For the text-containing cell, return its midpoint in [X, Y] coordinate format. 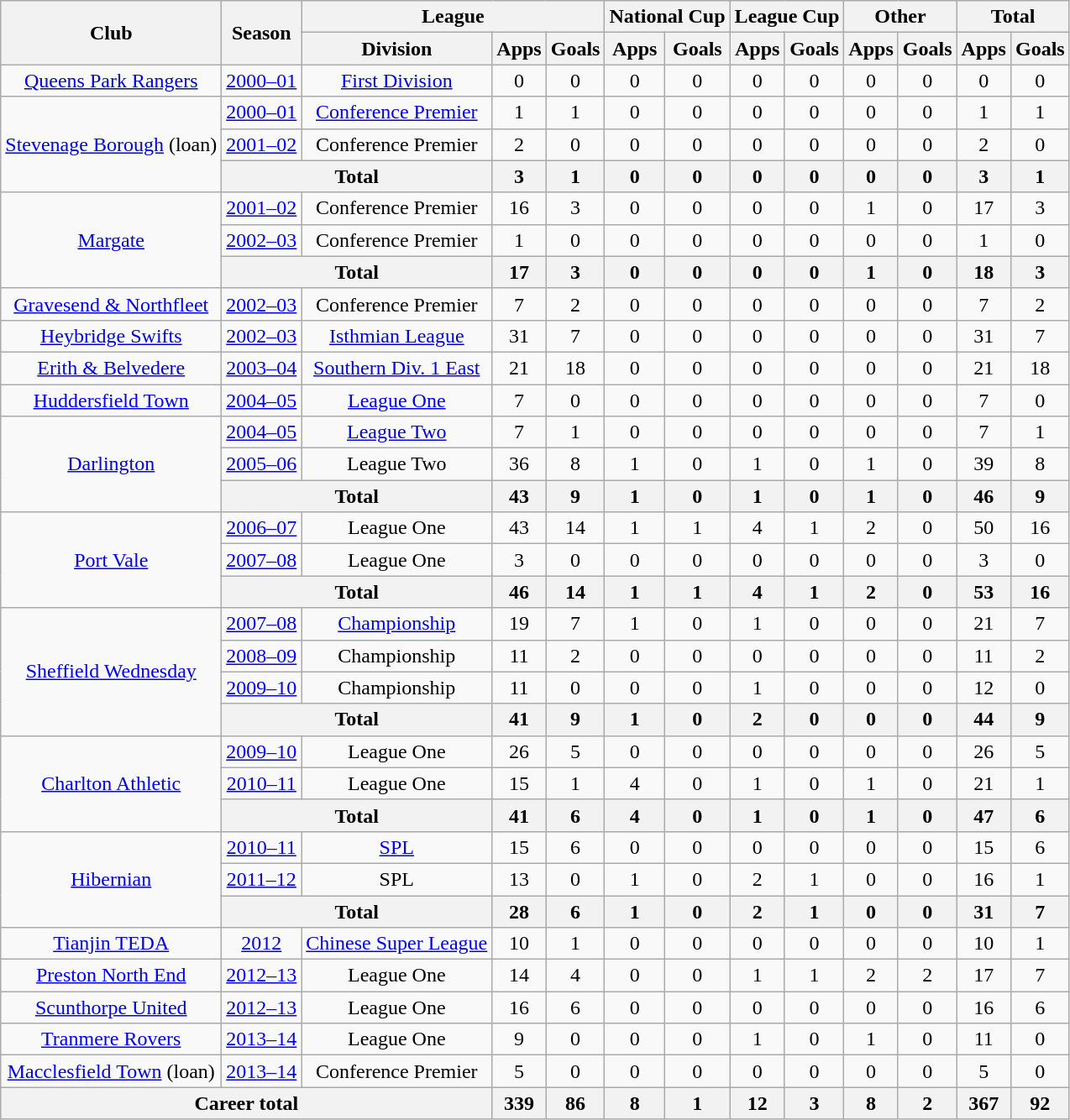
44 [983, 720]
Port Vale [111, 560]
2006–07 [262, 528]
National Cup [667, 17]
47 [983, 815]
13 [519, 879]
Southern Div. 1 East [396, 368]
Season [262, 33]
Tianjin TEDA [111, 944]
28 [519, 911]
Chinese Super League [396, 944]
Stevenage Borough (loan) [111, 144]
Charlton Athletic [111, 783]
Darlington [111, 464]
2003–04 [262, 368]
Division [396, 49]
Other [900, 17]
Preston North End [111, 976]
Club [111, 33]
367 [983, 1103]
League [454, 17]
Sheffield Wednesday [111, 672]
Isthmian League [396, 336]
50 [983, 528]
2008–09 [262, 656]
Macclesfield Town (loan) [111, 1071]
2005–06 [262, 464]
Heybridge Swifts [111, 336]
Tranmere Rovers [111, 1039]
19 [519, 624]
339 [519, 1103]
53 [983, 592]
Career total [247, 1103]
Scunthorpe United [111, 1007]
2012 [262, 944]
Gravesend & Northfleet [111, 304]
Margate [111, 240]
86 [575, 1103]
92 [1040, 1103]
39 [983, 464]
Queens Park Rangers [111, 81]
Huddersfield Town [111, 400]
36 [519, 464]
2011–12 [262, 879]
Hibernian [111, 879]
League Cup [787, 17]
First Division [396, 81]
Erith & Belvedere [111, 368]
